Scan for the cell matching the given text and deliver its [X, Y] coordinate at center. 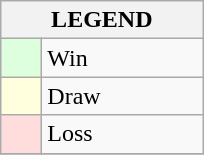
Loss [122, 134]
Win [122, 58]
Draw [122, 96]
LEGEND [102, 20]
